Determine the (x, y) coordinate at the center of the cell enclosing the given text.  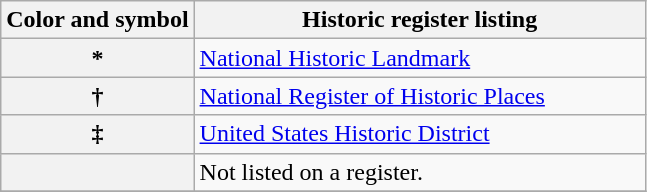
National Register of Historic Places (420, 96)
Historic register listing (420, 20)
National Historic Landmark (420, 58)
Not listed on a register. (420, 172)
Color and symbol (98, 20)
* (98, 58)
† (98, 96)
‡ (98, 134)
United States Historic District (420, 134)
